Detect which cell encompasses the target text, then output its [X, Y] center coordinate. 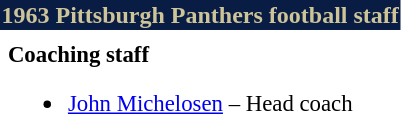
1963 Pittsburgh Panthers football staff [200, 15]
